Provide the (x, y) coordinate of the cell's center where the given text is located.  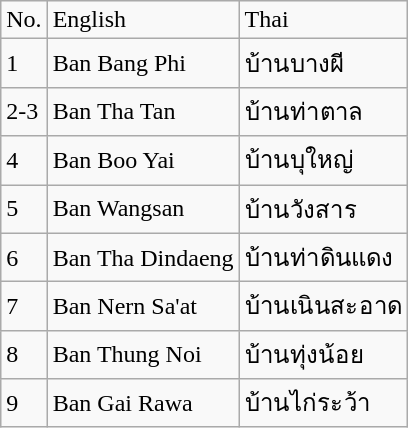
9 (24, 404)
บ้านบุใหญ่ (324, 160)
English (143, 20)
Ban Bang Phi (143, 64)
Ban Nern Sa'at (143, 306)
1 (24, 64)
2-3 (24, 112)
No. (24, 20)
บ้านบางผี (324, 64)
5 (24, 208)
6 (24, 258)
Ban Boo Yai (143, 160)
บ้านวังสาร (324, 208)
8 (24, 354)
Ban Tha Dindaeng (143, 258)
บ้านเนินสะอาด (324, 306)
Ban Tha Tan (143, 112)
บ้านไก่ระว้า (324, 404)
บ้านทุ่งน้อย (324, 354)
7 (24, 306)
Ban Gai Rawa (143, 404)
Ban Wangsan (143, 208)
บ้านท่าดินแดง (324, 258)
Thai (324, 20)
บ้านท่าตาล (324, 112)
4 (24, 160)
Ban Thung Noi (143, 354)
